Search for the cell housing the specified text and yield its (x, y) center coordinate. 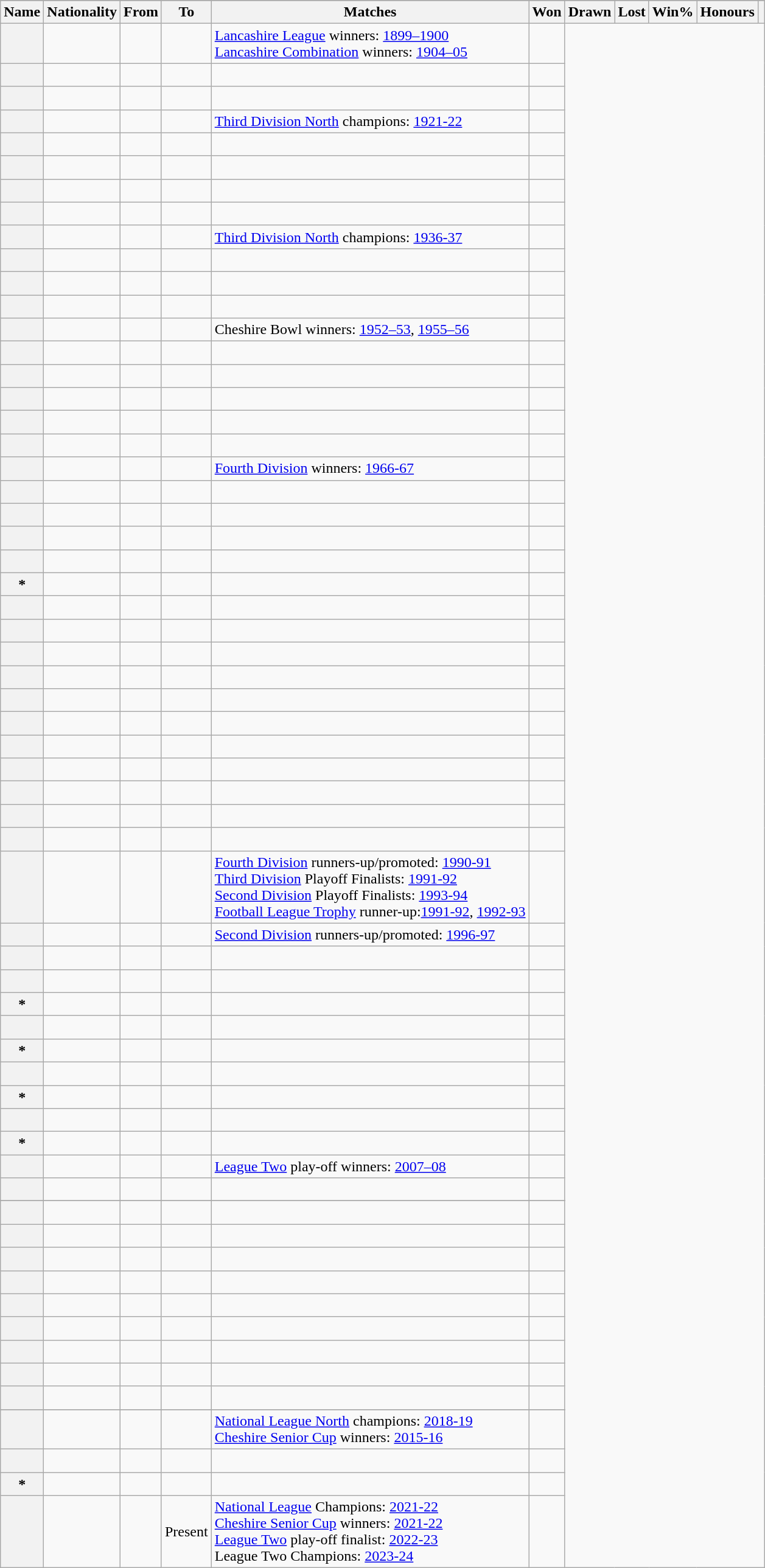
Drawn (590, 12)
National League Champions: 2021-22Cheshire Senior Cup winners: 2021-22League Two play-off finalist: 2022-23 League Two Champions: 2023-24 (370, 1532)
League Two play-off winners: 2007–08 (370, 1166)
Name (22, 12)
Nationality (82, 12)
To (186, 12)
Won (547, 12)
Matches (370, 12)
Third Division North champions: 1921-22 (370, 121)
Honours (727, 12)
Cheshire Bowl winners: 1952–53, 1955–56 (370, 330)
Win% (673, 12)
Second Division runners-up/promoted: 1996-97 (370, 935)
Lost (632, 12)
Fourth Division winners: 1966-67 (370, 469)
Third Division North champions: 1936-37 (370, 237)
Lancashire League winners: 1899–1900Lancashire Combination winners: 1904–05 (370, 44)
Present (186, 1532)
National League North champions: 2018-19Cheshire Senior Cup winners: 2015-16 (370, 1429)
From (141, 12)
